Search for the cell housing the specified text and yield its [X, Y] center coordinate. 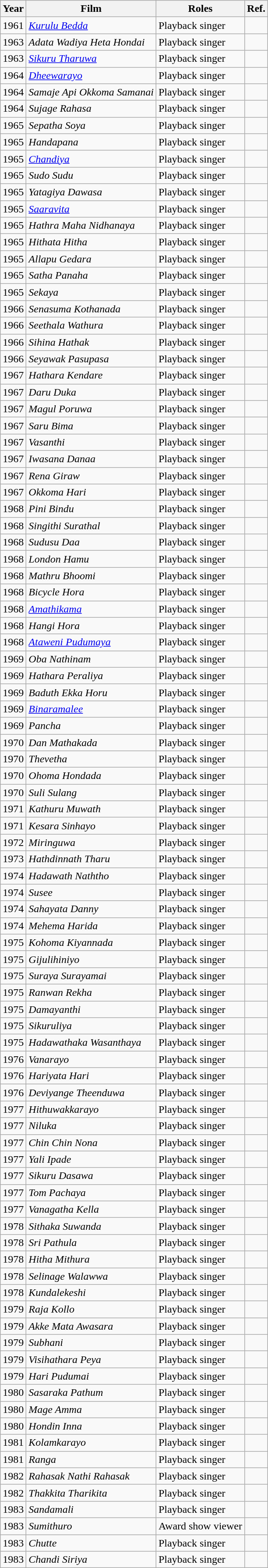
Sikuru Dasawa [91, 1176]
Selinage Walawwa [91, 1276]
Baduth Ekka Horu [91, 692]
Samaje Api Okkoma Samanai [91, 92]
Sihina Hathak [91, 342]
Hithuwakkarayo [91, 1109]
Seyawak Pasupasa [91, 359]
Amathikama [91, 609]
Chandiya [91, 159]
Hari Pudumai [91, 1376]
Bicycle Hora [91, 592]
Saaravita [91, 209]
Vasanthi [91, 442]
Chandi Siriya [91, 1560]
Binaramalee [91, 709]
Thakkita Tharikita [91, 1493]
Sikuruliya [91, 1026]
Hathdinnath Tharu [91, 859]
Mathru Bhoomi [91, 576]
1973 [13, 859]
Damayanthi [91, 1009]
London Hamu [91, 559]
Hitha Mithura [91, 1259]
Senasuma Kothanada [91, 309]
Miringuwa [91, 842]
Sujage Rahasa [91, 109]
Ohoma Hondada [91, 776]
Vanagatha Kella [91, 1209]
Ref. [257, 9]
Gijulihiniyo [91, 959]
Tom Pachaya [91, 1193]
Sasaraka Pathum [91, 1393]
Yali Ipade [91, 1159]
Chin Chin Nona [91, 1143]
Allapu Gedara [91, 259]
Handapana [91, 142]
Chutte [91, 1543]
Oba Nathinam [91, 659]
Hadawathaka Wasanthaya [91, 1043]
Yatagiya Dawasa [91, 192]
Hondin Inna [91, 1426]
Kohoma Kiyannada [91, 942]
Film [91, 9]
Hangi Hora [91, 626]
Award show viewer [200, 1526]
Pancha [91, 726]
Thevetha [91, 759]
Sithaka Suwanda [91, 1226]
Kesara Sinhayo [91, 826]
Daru Duka [91, 392]
Niluka [91, 1126]
Suli Sulang [91, 793]
Hithata Hitha [91, 242]
Deviyange Theenduwa [91, 1093]
Seethala Wathura [91, 326]
Ataweni Pudumaya [91, 642]
Satha Panaha [91, 276]
Roles [200, 9]
Ranwan Rekha [91, 992]
Kathuru Muwath [91, 809]
Sekaya [91, 292]
Hathara Peraliya [91, 676]
Pini Bindu [91, 509]
Susee [91, 892]
1961 [13, 25]
Sudo Sudu [91, 175]
Sri Pathula [91, 1242]
Saru Bima [91, 425]
Okkoma Hari [91, 492]
Rena Giraw [91, 475]
Sepatha Soya [91, 125]
Kurulu Bedda [91, 25]
Mehema Harida [91, 926]
Kolamkarayo [91, 1443]
Year [13, 9]
Hathra Maha Nidhanaya [91, 226]
Hadawath Naththo [91, 876]
Visihathara Peya [91, 1359]
Sandamali [91, 1509]
Iwasana Danaa [91, 459]
Dan Mathakada [91, 743]
1972 [13, 842]
Ranga [91, 1459]
Sumithuro [91, 1526]
Suraya Surayamai [91, 976]
Dheewarayo [91, 75]
Magul Poruwa [91, 409]
Hathara Kendare [91, 375]
Adata Wadiya Heta Hondai [91, 42]
Rahasak Nathi Rahasak [91, 1476]
Sudusu Daa [91, 542]
Subhani [91, 1343]
Raja Kollo [91, 1310]
Sahayata Danny [91, 909]
Vanarayo [91, 1059]
Hariyata Hari [91, 1076]
Sikuru Tharuwa [91, 59]
Akke Mata Awasara [91, 1326]
Singithi Surathal [91, 526]
Kundalekeshi [91, 1293]
Mage Amma [91, 1409]
